Scan for the cell matching the given text and deliver its [x, y] coordinate at center. 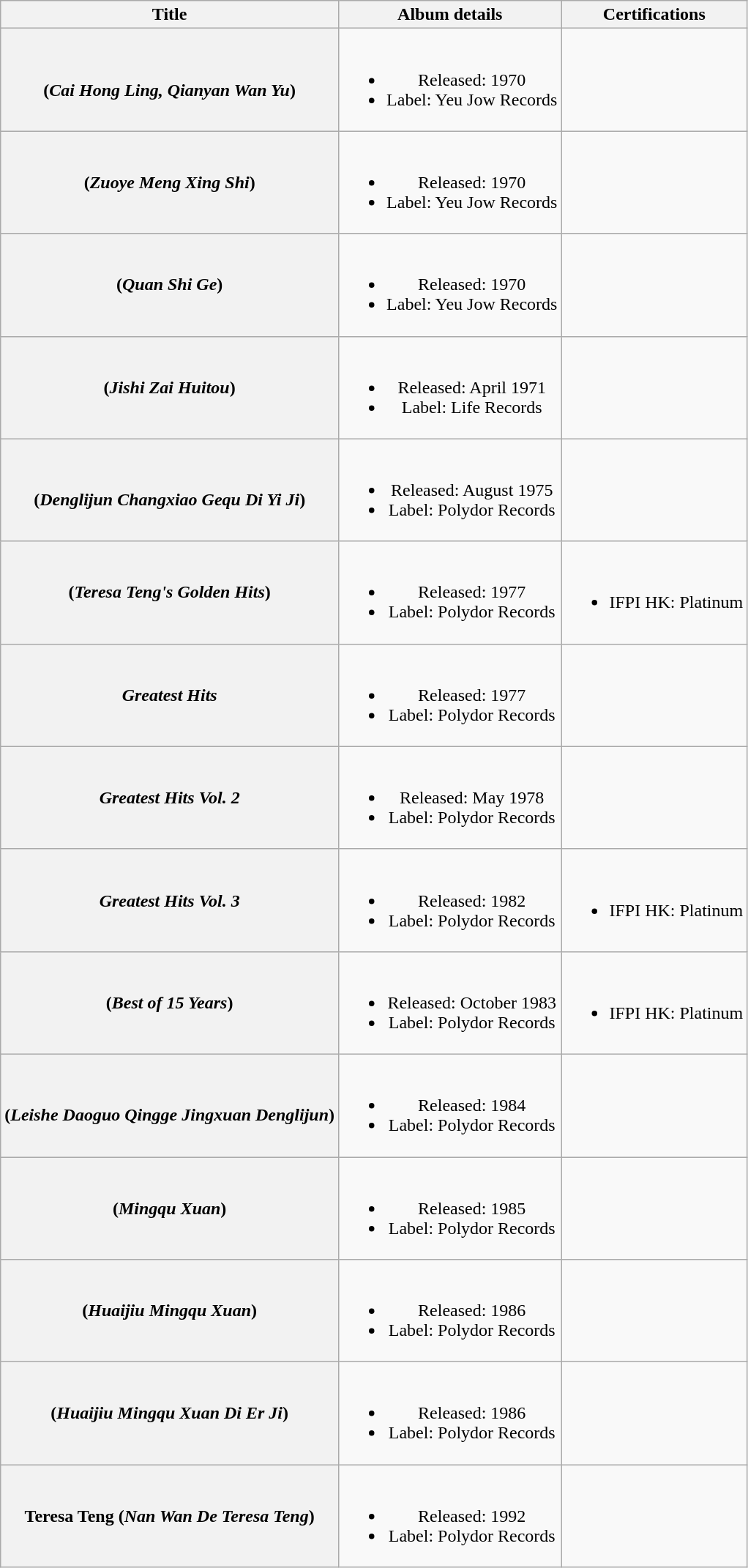
(Huaijiu Mingqu Xuan Di Er Ji) [170, 1413]
(Huaijiu Mingqu Xuan) [170, 1311]
Released: May 1978Label: Polydor Records [450, 798]
Certifications [654, 15]
(Zuoye Meng Xing Shi) [170, 182]
Released: 1992Label: Polydor Records [450, 1516]
Released: 1985Label: Polydor Records [450, 1208]
(Jishi Zai Huitou) [170, 387]
Released: 1982Label: Polydor Records [450, 900]
Greatest Hits Vol. 3 [170, 900]
(Cai Hong Ling, Qianyan Wan Yu) [170, 80]
Released: August 1975Label: Polydor Records [450, 490]
Teresa Teng (Nan Wan De Teresa Teng) [170, 1516]
(Teresa Teng's Golden Hits) [170, 592]
Title [170, 15]
(Quan Shi Ge) [170, 285]
(Leishe Daoguo Qingge Jingxuan Denglijun) [170, 1105]
Greatest Hits Vol. 2 [170, 798]
Album details [450, 15]
(Best of 15 Years) [170, 1003]
(Denglijun Changxiao Gequ Di Yi Ji) [170, 490]
Released: April 1971Label: Life Records [450, 387]
(Mingqu Xuan) [170, 1208]
Released: October 1983Label: Polydor Records [450, 1003]
Released: 1984Label: Polydor Records [450, 1105]
Greatest Hits [170, 695]
